Output the [x, y] coordinate of the center of the cell containing the given text.  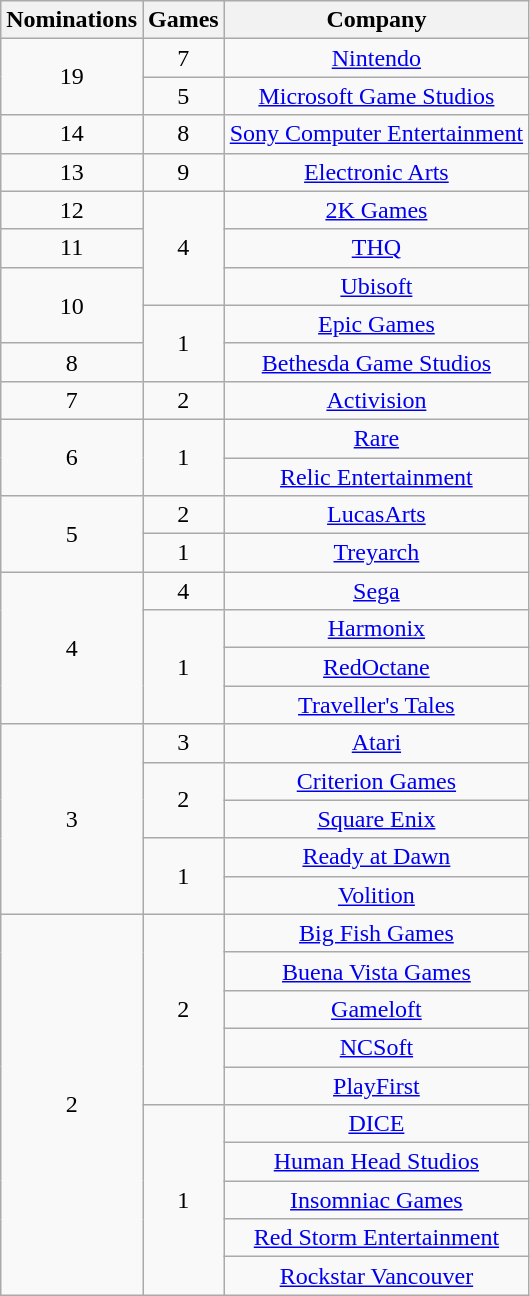
Treyarch [376, 553]
Ubisoft [376, 286]
13 [72, 172]
Harmonix [376, 629]
Human Head Studios [376, 1162]
PlayFirst [376, 1085]
Microsoft Game Studios [376, 96]
Traveller's Tales [376, 705]
6 [72, 457]
THQ [376, 248]
Company [376, 20]
Red Storm Entertainment [376, 1238]
Relic Entertainment [376, 477]
Sega [376, 591]
10 [72, 305]
Atari [376, 743]
Insomniac Games [376, 1200]
2K Games [376, 210]
NCSoft [376, 1047]
11 [72, 248]
Nintendo [376, 58]
Buena Vista Games [376, 971]
Games [183, 20]
Criterion Games [376, 781]
9 [183, 172]
12 [72, 210]
Rockstar Vancouver [376, 1276]
Nominations [72, 20]
Bethesda Game Studios [376, 362]
14 [72, 134]
Square Enix [376, 819]
DICE [376, 1124]
Big Fish Games [376, 933]
Sony Computer Entertainment [376, 134]
RedOctane [376, 667]
Electronic Arts [376, 172]
Activision [376, 400]
Gameloft [376, 1009]
Epic Games [376, 324]
Rare [376, 438]
19 [72, 77]
Ready at Dawn [376, 857]
LucasArts [376, 515]
Volition [376, 895]
